Detect which cell encompasses the target text, then output its [X, Y] center coordinate. 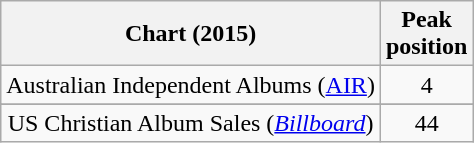
4 [426, 85]
44 [426, 123]
Chart (2015) [191, 34]
Australian Independent Albums (AIR) [191, 85]
US Christian Album Sales (Billboard) [191, 123]
Peak position [426, 34]
